Determine the (X, Y) coordinate at the center of the cell enclosing the given text.  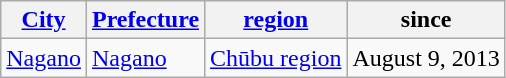
region (276, 20)
Chūbu region (276, 58)
City (44, 20)
since (426, 20)
August 9, 2013 (426, 58)
Prefecture (145, 20)
